Identify which cell holds the provided text, then report its (x, y) central coordinate. 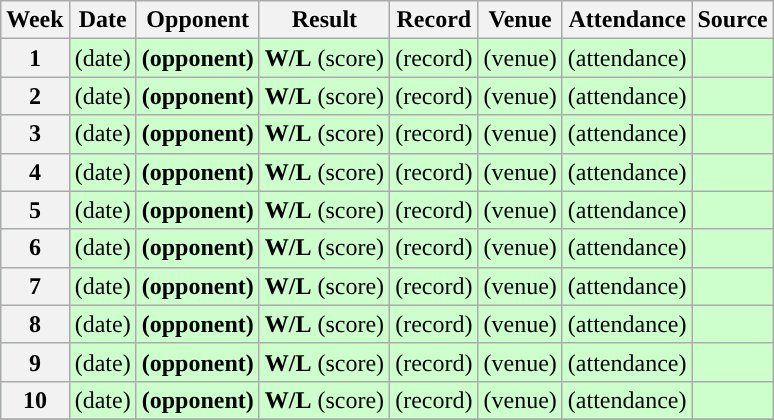
4 (35, 172)
Venue (520, 20)
Date (102, 20)
10 (35, 400)
7 (35, 286)
5 (35, 210)
3 (35, 134)
2 (35, 96)
Result (324, 20)
1 (35, 58)
Record (434, 20)
Opponent (198, 20)
Source (732, 20)
6 (35, 248)
8 (35, 324)
Attendance (627, 20)
9 (35, 362)
Week (35, 20)
